Return the [X, Y] coordinate for the center point of the cell that contains the specified text.  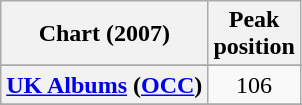
Chart (2007) [104, 34]
Peakposition [254, 34]
106 [254, 85]
UK Albums (OCC) [104, 85]
